Output the (X, Y) coordinate of the center of the cell containing the given text.  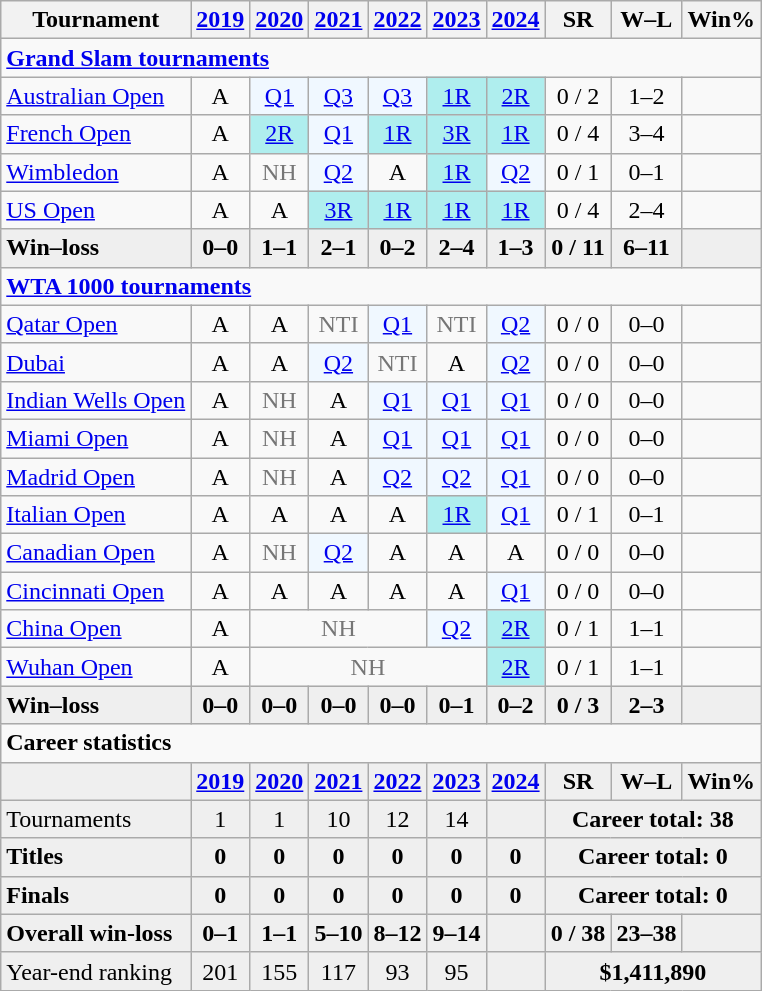
Qatar Open (96, 324)
$1,411,890 (652, 971)
0 / 11 (578, 248)
Cincinnati Open (96, 591)
Wuhan Open (96, 667)
14 (456, 819)
China Open (96, 629)
Titles (96, 857)
Career total: 38 (652, 819)
Tournaments (96, 819)
117 (338, 971)
Indian Wells Open (96, 400)
Finals (96, 895)
23–38 (646, 933)
Tournament (96, 20)
Overall win-loss (96, 933)
WTA 1000 tournaments (381, 286)
2–3 (646, 705)
Dubai (96, 362)
Italian Open (96, 515)
95 (456, 971)
Australian Open (96, 96)
12 (398, 819)
Wimbledon (96, 172)
Year-end ranking (96, 971)
3–4 (646, 134)
0 / 3 (578, 705)
201 (220, 971)
1–2 (646, 96)
Grand Slam tournaments (381, 58)
6–11 (646, 248)
8–12 (398, 933)
US Open (96, 210)
Miami Open (96, 438)
Canadian Open (96, 553)
French Open (96, 134)
0 / 38 (578, 933)
Madrid Open (96, 477)
5–10 (338, 933)
0 / 2 (578, 96)
155 (280, 971)
9–14 (456, 933)
Career statistics (381, 743)
1–3 (516, 248)
2–1 (338, 248)
93 (398, 971)
10 (338, 819)
